Pinpoint the cell where the given text exists, returning its [x, y] midpoint coordinate. 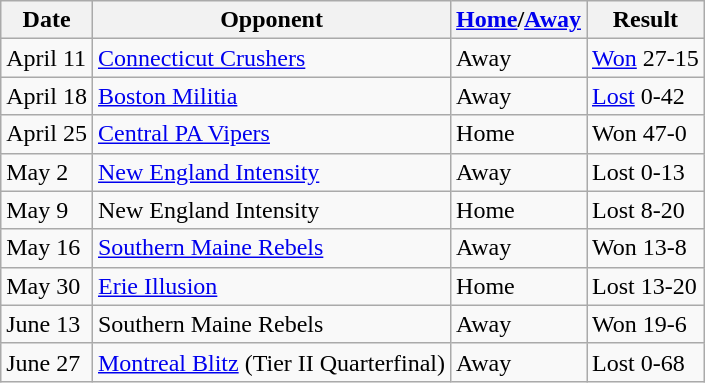
May 2 [47, 172]
May 16 [47, 248]
Opponent [271, 20]
April 25 [47, 134]
Won 13-8 [645, 248]
Won 47-0 [645, 134]
Erie Illusion [271, 286]
Boston Militia [271, 96]
April 11 [47, 58]
Home/Away [519, 20]
Central PA Vipers [271, 134]
Lost 0-68 [645, 362]
Date [47, 20]
Lost 0-13 [645, 172]
Lost 13-20 [645, 286]
Lost 8-20 [645, 210]
June 13 [47, 324]
Connecticut Crushers [271, 58]
Result [645, 20]
Lost 0-42 [645, 96]
Won 27-15 [645, 58]
Montreal Blitz (Tier II Quarterfinal) [271, 362]
Won 19-6 [645, 324]
June 27 [47, 362]
May 9 [47, 210]
May 30 [47, 286]
April 18 [47, 96]
